Find where the given text appears and provide that cell's center as (X, Y) coordinate. 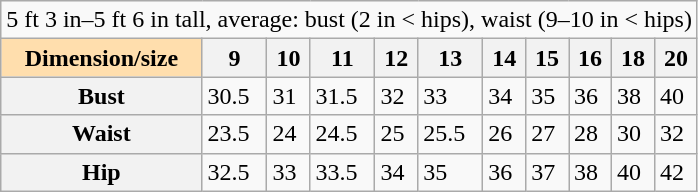
13 (450, 58)
30.5 (234, 96)
5 ft 3 in–5 ft 6 in tall, average: bust (2 in < hips), waist (9–10 in < hips) (350, 20)
11 (342, 58)
Hip (102, 172)
31.5 (342, 96)
23.5 (234, 134)
16 (590, 58)
24 (288, 134)
37 (548, 172)
18 (632, 58)
24.5 (342, 134)
Dimension/size (102, 58)
27 (548, 134)
15 (548, 58)
9 (234, 58)
26 (504, 134)
14 (504, 58)
20 (676, 58)
32.5 (234, 172)
25 (396, 134)
25.5 (450, 134)
33.5 (342, 172)
Bust (102, 96)
28 (590, 134)
30 (632, 134)
31 (288, 96)
Waist (102, 134)
10 (288, 58)
42 (676, 172)
12 (396, 58)
